Provide the [x, y] coordinate of the cell's center where the given text is located.  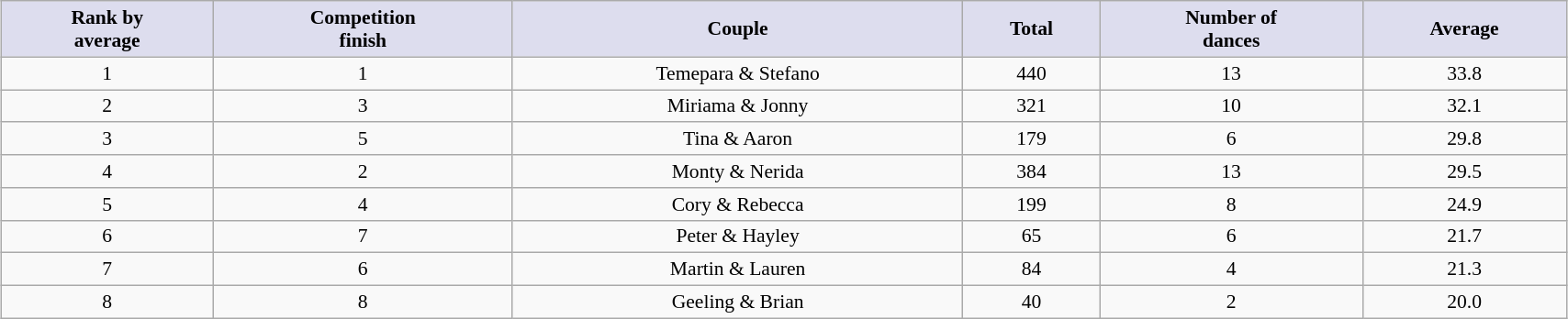
Total [1032, 29]
40 [1032, 302]
440 [1032, 73]
32.1 [1464, 106]
Temepara & Stefano [738, 73]
24.9 [1464, 203]
20.0 [1464, 302]
179 [1032, 138]
Geeling & Brian [738, 302]
33.8 [1464, 73]
29.8 [1464, 138]
199 [1032, 203]
Couple [738, 29]
Average [1464, 29]
21.7 [1464, 236]
29.5 [1464, 171]
84 [1032, 269]
321 [1032, 106]
21.3 [1464, 269]
Tina & Aaron [738, 138]
Peter & Hayley [738, 236]
384 [1032, 171]
Cory & Rebecca [738, 203]
Number of dances [1231, 29]
65 [1032, 236]
Competition finish [363, 29]
Rank by average [106, 29]
Miriama & Jonny [738, 106]
10 [1231, 106]
Martin & Lauren [738, 269]
Monty & Nerida [738, 171]
